Capture the cell that displays the provided text and extract its [X, Y] central coordinate. 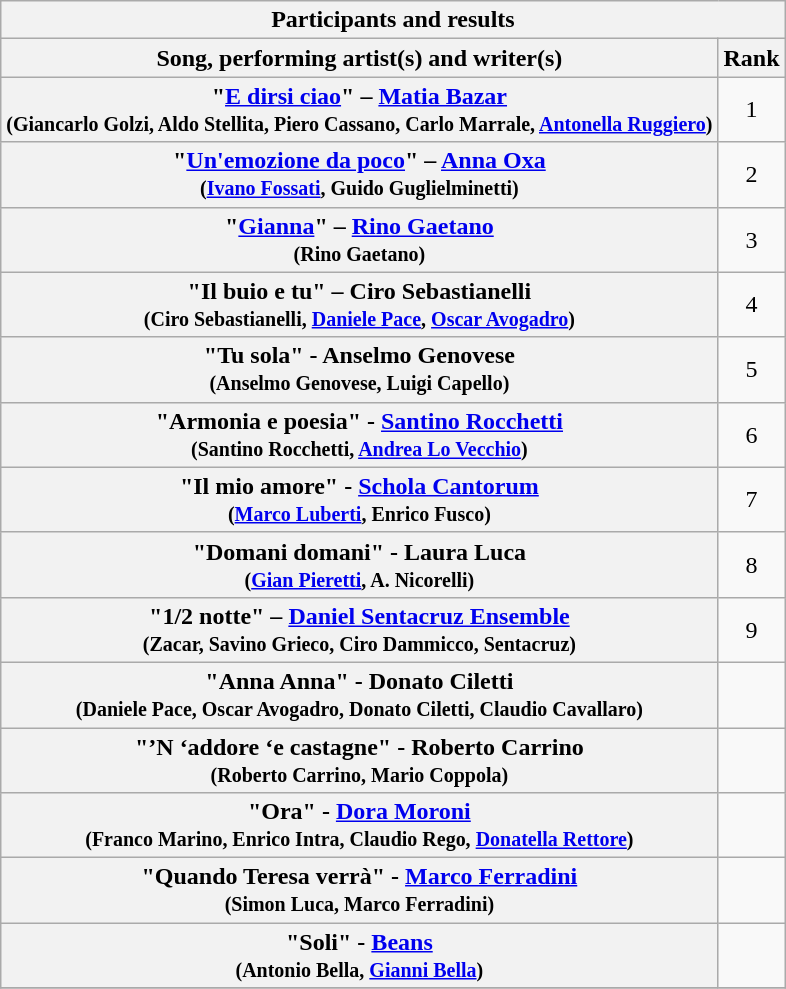
7 [752, 500]
"Il mio amore" - Schola Cantorum (Marco Luberti, Enrico Fusco) [360, 500]
2 [752, 174]
1 [752, 110]
"Quando Teresa verrà" - Marco Ferradini (Simon Luca, Marco Ferradini) [360, 890]
"1/2 notte" – Daniel Sentacruz Ensemble (Zacar, Savino Grieco, Ciro Dammicco, Sentacruz) [360, 630]
"Ora" - Dora Moroni (Franco Marino, Enrico Intra, Claudio Rego, Donatella Rettore) [360, 826]
5 [752, 370]
"Gianna" – Rino Gaetano (Rino Gaetano) [360, 240]
"Un'emozione da poco" – Anna Oxa (Ivano Fossati, Guido Guglielminetti) [360, 174]
"Il buio e tu" – Ciro Sebastianelli (Ciro Sebastianelli, Daniele Pace, Oscar Avogadro) [360, 304]
8 [752, 564]
"Tu sola" - Anselmo Genovese (Anselmo Genovese, Luigi Capello) [360, 370]
"Soli" - Beans (Antonio Bella, Gianni Bella) [360, 956]
"Armonia e poesia" - Santino Rocchetti (Santino Rocchetti, Andrea Lo Vecchio) [360, 434]
Song, performing artist(s) and writer(s) [360, 58]
Participants and results [393, 20]
"’N ‘addore ‘e castagne" - Roberto Carrino (Roberto Carrino, Mario Coppola) [360, 760]
6 [752, 434]
3 [752, 240]
"E dirsi ciao" – Matia Bazar (Giancarlo Golzi, Aldo Stellita, Piero Cassano, Carlo Marrale, Antonella Ruggiero) [360, 110]
4 [752, 304]
9 [752, 630]
Rank [752, 58]
"Anna Anna" - Donato Ciletti (Daniele Pace, Oscar Avogadro, Donato Ciletti, Claudio Cavallaro) [360, 694]
"Domani domani" - Laura Luca (Gian Pieretti, A. Nicorelli) [360, 564]
